Return the [x, y] coordinate for the center point of the cell that contains the specified text.  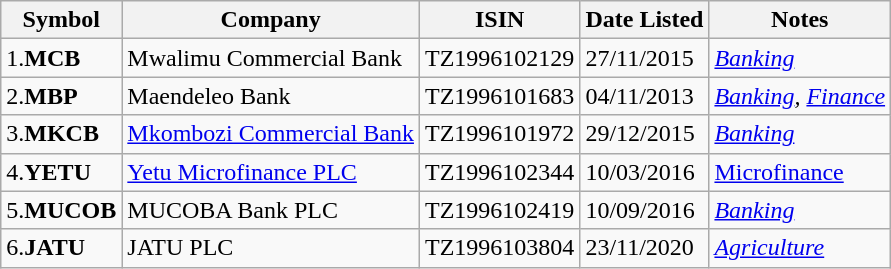
TZ1996101683 [499, 96]
5.MUCOB [62, 210]
10/09/2016 [644, 210]
Maendeleo Bank [271, 96]
Banking, Finance [800, 96]
Mkombozi Commercial Bank [271, 134]
TZ1996102419 [499, 210]
29/12/2015 [644, 134]
Date Listed [644, 20]
23/11/2020 [644, 248]
2.MBP [62, 96]
Notes [800, 20]
Microfinance [800, 172]
1.MCB [62, 58]
27/11/2015 [644, 58]
Mwalimu Commercial Bank [271, 58]
3.MKCB [62, 134]
TZ1996101972 [499, 134]
Symbol [62, 20]
JATU PLC [271, 248]
ISIN [499, 20]
TZ1996103804 [499, 248]
Company [271, 20]
TZ1996102344 [499, 172]
Yetu Microfinance PLC [271, 172]
10/03/2016 [644, 172]
TZ1996102129 [499, 58]
04/11/2013 [644, 96]
4.YETU [62, 172]
MUCOBA Bank PLC [271, 210]
Agriculture [800, 248]
6.JATU [62, 248]
